Output the [x, y] coordinate of the center of the cell containing the given text.  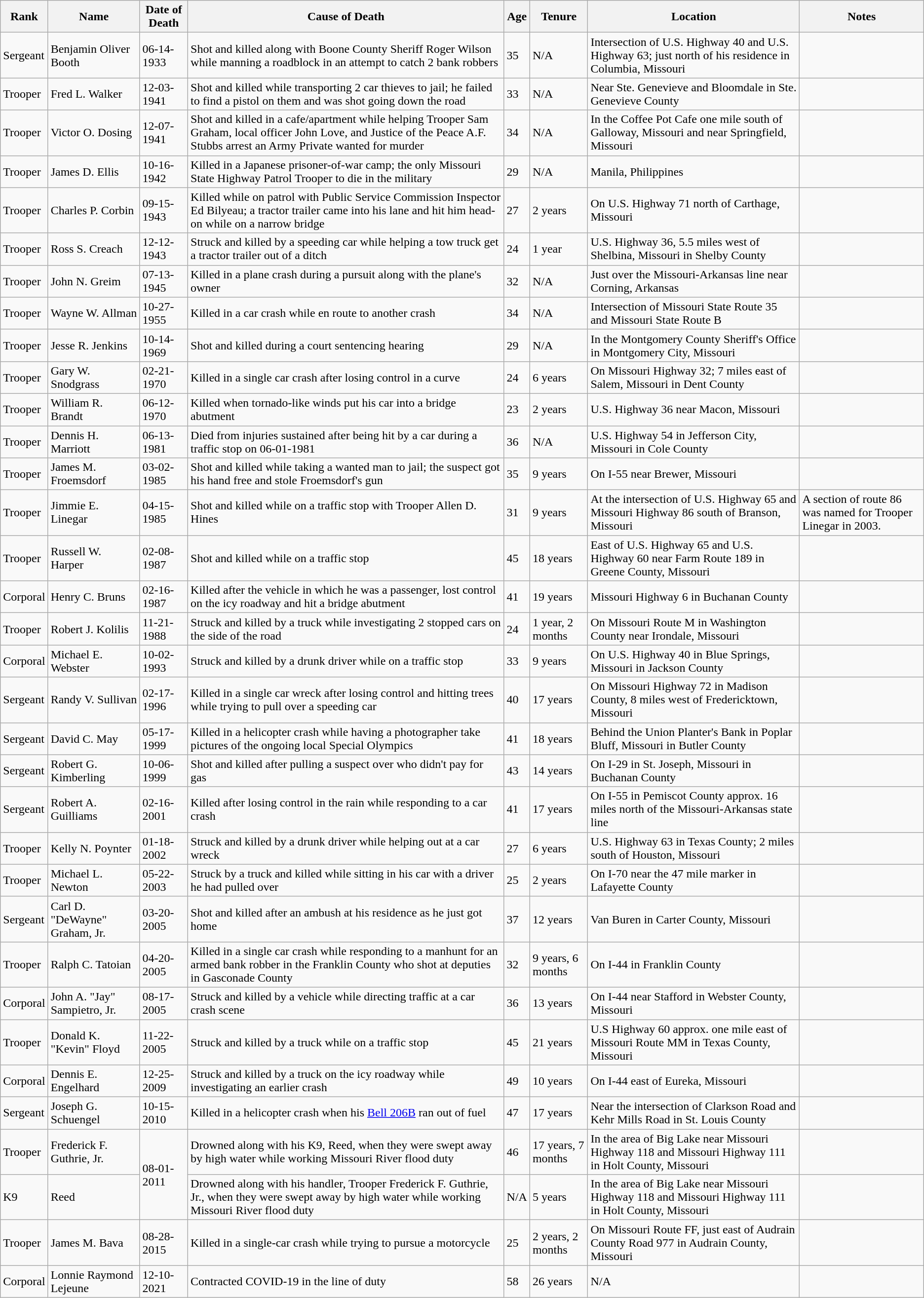
46 [517, 1152]
Killed in a car crash while en route to another crash [346, 313]
Robert A. Guilliams [94, 809]
Victor O. Dosing [94, 133]
James D. Ellis [94, 172]
Killed in a helicopter crash when his Bell 206B ran out of fuel [346, 1113]
01-18-2002 [164, 848]
Just over the Missouri-Arkansas line near Corning, Arkansas [694, 281]
Intersection of U.S. Highway 40 and U.S. Highway 63; just north of his residence in Columbia, Missouri [694, 55]
04-20-2005 [164, 964]
Shot and killed after an ambush at his residence as he just got home [346, 919]
Killed in a plane crash during a pursuit along with the plane's owner [346, 281]
Shot and killed while transporting 2 car thieves to jail; he failed to find a pistol on them and was shot going down the road [346, 94]
Struck and killed by a drunk driver while helping out at a car wreck [346, 848]
Michael E. Webster [94, 661]
02-16-1987 [164, 597]
U.S. Highway 36 near Macon, Missouri [694, 410]
David C. May [94, 738]
On I-44 near Stafford in Webster County, Missouri [694, 1003]
U.S. Highway 63 in Texas County; 2 miles south of Houston, Missouri [694, 848]
10 years [559, 1081]
Dennis E. Engelhard [94, 1081]
12-25-2009 [164, 1081]
Donald K. "Kevin" Floyd [94, 1042]
11-22-2005 [164, 1042]
37 [517, 919]
Tenure [559, 17]
Joseph G. Schuengel [94, 1113]
06-14-1933 [164, 55]
17 years, 7 months [559, 1152]
23 [517, 410]
Intersection of Missouri State Route 35 and Missouri State Route B [694, 313]
08-28-2015 [164, 1243]
Near Ste. Genevieve and Bloomdale in Ste. Genevieve County [694, 94]
09-15-1943 [164, 210]
In the Coffee Pot Cafe one mile south of Galloway, Missouri and near Springfield, Missouri [694, 133]
Killed in a single car wreck after losing control and hitting trees while trying to pull over a speeding car [346, 700]
10-15-2010 [164, 1113]
10-16-1942 [164, 172]
On I-70 near the 47 mile marker in Lafayette County [694, 880]
Michael L. Newton [94, 880]
05-17-1999 [164, 738]
Gary W. Snodgrass [94, 377]
Frederick F. Guthrie, Jr. [94, 1152]
Ross S. Creach [94, 249]
On Missouri Route FF, just east of Audrain County Road 977 in Audrain County, Missouri [694, 1243]
Shot and killed after pulling a suspect over who didn't pay for gas [346, 771]
08-01-2011 [164, 1175]
Carl D. "DeWayne" Graham, Jr. [94, 919]
Struck and killed by a truck on the icy roadway while investigating an earlier crash [346, 1081]
James M. Bava [94, 1243]
03-02-1985 [164, 474]
William R. Brandt [94, 410]
12-10-2021 [164, 1281]
Killed in a single-car crash while trying to pursue a motorcycle [346, 1243]
James M. Froemsdorf [94, 474]
Missouri Highway 6 in Buchanan County [694, 597]
Robert J. Kolilis [94, 629]
03-20-2005 [164, 919]
On U.S. Highway 71 north of Carthage, Missouri [694, 210]
Died from injuries sustained after being hit by a car during a traffic stop on 06-01-1981 [346, 441]
Killed in a single car crash while responding to a manhunt for an armed bank robber in the Franklin County who shot at deputies in Gasconade County [346, 964]
Van Buren in Carter County, Missouri [694, 919]
19 years [559, 597]
14 years [559, 771]
Killed after the vehicle in which he was a passenger, lost control on the icy roadway and hit a bridge abutment [346, 597]
Killed when tornado-like winds put his car into a bridge abutment [346, 410]
Killed in a helicopter crash while having a photographer take pictures of the ongoing local Special Olympics [346, 738]
05-22-2003 [164, 880]
Age [517, 17]
K9 [24, 1197]
Location [694, 17]
Struck by a truck and killed while sitting in his car with a driver he had pulled over [346, 880]
Struck and killed by a vehicle while directing traffic at a car crash scene [346, 1003]
Wayne W. Allman [94, 313]
U.S Highway 60 approx. one mile east of Missouri Route MM in Texas County, Missouri [694, 1042]
Killed after losing control in the rain while responding to a car crash [346, 809]
Randy V. Sullivan [94, 700]
Ralph C. Tatoian [94, 964]
Shot and killed during a court sentencing hearing [346, 345]
Rank [24, 17]
Russell W. Harper [94, 558]
12 years [559, 919]
On Missouri Highway 32; 7 miles east of Salem, Missouri in Dent County [694, 377]
Shot and killed while on a traffic stop with Trooper Allen D. Hines [346, 513]
10-27-1955 [164, 313]
Dennis H. Marriott [94, 441]
10-06-1999 [164, 771]
On U.S. Highway 40 in Blue Springs, Missouri in Jackson County [694, 661]
Robert G. Kimberling [94, 771]
02-17-1996 [164, 700]
Shot and killed along with Boone County Sheriff Roger Wilson while manning a roadblock in an attempt to catch 2 bank robbers [346, 55]
10-02-1993 [164, 661]
Jimmie E. Linegar [94, 513]
U.S. Highway 54 in Jefferson City, Missouri in Cole County [694, 441]
On Missouri Highway 72 in Madison County, 8 miles west of Fredericktown, Missouri [694, 700]
Name [94, 17]
On I-44 east of Eureka, Missouri [694, 1081]
47 [517, 1113]
Killed in a Japanese prisoner-of-war camp; the only Missouri State Highway Patrol Trooper to die in the military [346, 172]
26 years [559, 1281]
Cause of Death [346, 17]
04-15-1985 [164, 513]
Shot and killed while on a traffic stop [346, 558]
Lonnie Raymond Lejeune [94, 1281]
Behind the Union Planter's Bank in Poplar Bluff, Missouri in Butler County [694, 738]
12-07-1941 [164, 133]
02-16-2001 [164, 809]
31 [517, 513]
On Missouri Route M in Washington County near Irondale, Missouri [694, 629]
2 years, 2 months [559, 1243]
Manila, Philippines [694, 172]
U.S. Highway 36, 5.5 miles west of Shelbina, Missouri in Shelby County [694, 249]
John A. "Jay" Sampietro, Jr. [94, 1003]
Contracted COVID-19 in the line of duty [346, 1281]
John N. Greim [94, 281]
02-21-1970 [164, 377]
1 year, 2 months [559, 629]
07-13-1945 [164, 281]
Drowned along with his K9, Reed, when they were swept away by high water while working Missouri River flood duty [346, 1152]
40 [517, 700]
13 years [559, 1003]
Charles P. Corbin [94, 210]
Drowned along with his handler, Trooper Frederick F. Guthrie, Jr., when they were swept away by high water while working Missouri River flood duty [346, 1197]
In the Montgomery County Sheriff's Office in Montgomery City, Missouri [694, 345]
43 [517, 771]
9 years, 6 months [559, 964]
Notes [862, 17]
12-03-1941 [164, 94]
Struck and killed by a drunk driver while on a traffic stop [346, 661]
5 years [559, 1197]
12-12-1943 [164, 249]
Struck and killed by a speeding car while helping a tow truck get a tractor trailer out of a ditch [346, 249]
06-12-1970 [164, 410]
Benjamin Oliver Booth [94, 55]
Date of Death [164, 17]
Kelly N. Poynter [94, 848]
East of U.S. Highway 65 and U.S. Highway 60 near Farm Route 189 in Greene County, Missouri [694, 558]
A section of route 86 was named for Trooper Linegar in 2003. [862, 513]
At the intersection of U.S. Highway 65 and Missouri Highway 86 south of Branson, Missouri [694, 513]
02-08-1987 [164, 558]
10-14-1969 [164, 345]
Fred L. Walker [94, 94]
Reed [94, 1197]
Henry C. Bruns [94, 597]
Killed in a single car crash after losing control in a curve [346, 377]
21 years [559, 1042]
Struck and killed by a truck while investigating 2 stopped cars on the side of the road [346, 629]
49 [517, 1081]
Shot and killed while taking a wanted man to jail; the suspect got his hand free and stole Froemsdorf's gun [346, 474]
On I-29 in St. Joseph, Missouri in Buchanan County [694, 771]
On I-44 in Franklin County [694, 964]
On I-55 near Brewer, Missouri [694, 474]
08-17-2005 [164, 1003]
1 year [559, 249]
Jesse R. Jenkins [94, 345]
On I-55 in Pemiscot County approx. 16 miles north of the Missouri-Arkansas state line [694, 809]
06-13-1981 [164, 441]
Struck and killed by a truck while on a traffic stop [346, 1042]
Near the intersection of Clarkson Road and Kehr Mills Road in St. Louis County [694, 1113]
11-21-1988 [164, 629]
58 [517, 1281]
